Locate the cell with the specified text and output its [X, Y] center coordinate. 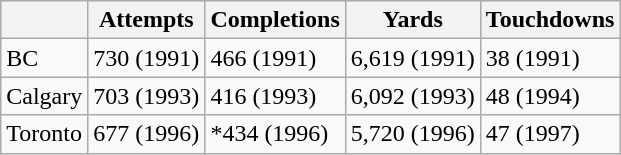
Calgary [44, 96]
Attempts [146, 20]
Completions [275, 20]
48 (1994) [550, 96]
416 (1993) [275, 96]
703 (1993) [146, 96]
Touchdowns [550, 20]
677 (1996) [146, 134]
5,720 (1996) [412, 134]
Toronto [44, 134]
Yards [412, 20]
*434 (1996) [275, 134]
6,619 (1991) [412, 58]
466 (1991) [275, 58]
38 (1991) [550, 58]
47 (1997) [550, 134]
6,092 (1993) [412, 96]
BC [44, 58]
730 (1991) [146, 58]
